Detect which cell encompasses the target text, then output its (x, y) center coordinate. 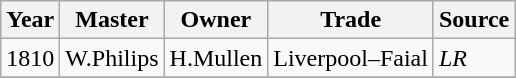
1810 (30, 58)
Trade (351, 20)
Liverpool–Faial (351, 58)
Source (474, 20)
Year (30, 20)
LR (474, 58)
W.Philips (112, 58)
Owner (216, 20)
H.Mullen (216, 58)
Master (112, 20)
